Return the (x, y) coordinate for the center point of the cell that contains the specified text.  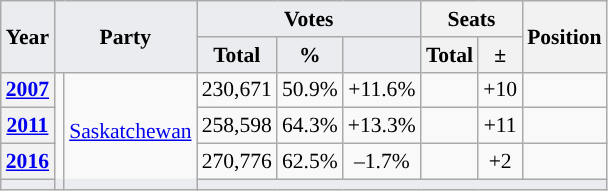
Votes (309, 19)
270,776 (237, 162)
230,671 (237, 90)
+13.3% (382, 126)
2011 (28, 126)
+10 (500, 90)
Saskatchewan (130, 130)
+11 (500, 126)
Party (126, 36)
Year (28, 36)
+11.6% (382, 90)
± (500, 55)
64.3% (310, 126)
Position (564, 36)
2016 (28, 162)
+2 (500, 162)
Seats (472, 19)
–1.7% (382, 162)
62.5% (310, 162)
258,598 (237, 126)
2007 (28, 90)
50.9% (310, 90)
% (310, 55)
